Output the [x, y] coordinate of the center of the cell containing the given text.  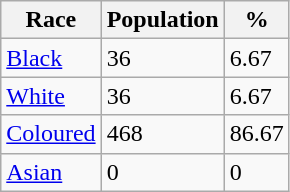
86.67 [256, 134]
Coloured [51, 134]
% [256, 20]
Race [51, 20]
Asian [51, 172]
Black [51, 58]
Population [162, 20]
468 [162, 134]
White [51, 96]
